Detect which cell encompasses the target text, then output its [x, y] center coordinate. 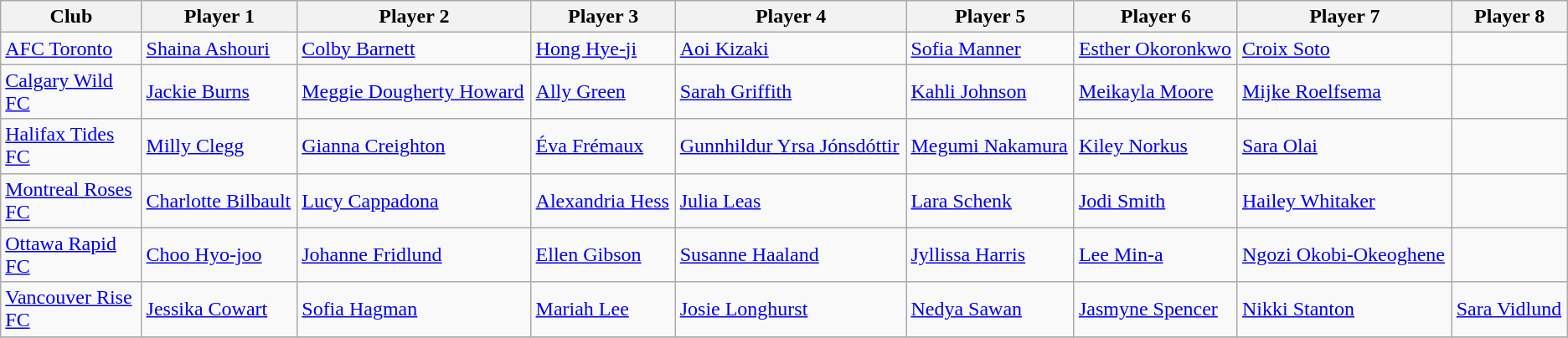
Lara Schenk [990, 201]
Montreal Roses FC [71, 201]
Meikayla Moore [1156, 92]
Johanne Fridlund [414, 254]
Jackie Burns [219, 92]
Ngozi Okobi-Okeoghene [1344, 254]
Sofia Manner [990, 49]
Halifax Tides FC [71, 146]
Colby Barnett [414, 49]
Sofia Hagman [414, 310]
Sara Vidlund [1509, 310]
Shaina Ashouri [219, 49]
Aoi Kizaki [791, 49]
Sara Olai [1344, 146]
Lee Min-a [1156, 254]
Julia Leas [791, 201]
Alexandria Hess [603, 201]
Player 6 [1156, 17]
Milly Clegg [219, 146]
Mijke Roelfsema [1344, 92]
Vancouver Rise FC [71, 310]
Player 3 [603, 17]
Nikki Stanton [1344, 310]
Nedya Sawan [990, 310]
Meggie Dougherty Howard [414, 92]
Kahli Johnson [990, 92]
Charlotte Bilbault [219, 201]
Sarah Griffith [791, 92]
Player 1 [219, 17]
Éva Frémaux [603, 146]
Gunnhildur Yrsa Jónsdóttir [791, 146]
Player 4 [791, 17]
Player 7 [1344, 17]
Kiley Norkus [1156, 146]
Jessika Cowart [219, 310]
Croix Soto [1344, 49]
Club [71, 17]
Josie Longhurst [791, 310]
Calgary Wild FC [71, 92]
Hong Hye-ji [603, 49]
Megumi Nakamura [990, 146]
Player 2 [414, 17]
Ally Green [603, 92]
Player 8 [1509, 17]
AFC Toronto [71, 49]
Gianna Creighton [414, 146]
Susanne Haaland [791, 254]
Jyllissa Harris [990, 254]
Mariah Lee [603, 310]
Esther Okoronkwo [1156, 49]
Jasmyne Spencer [1156, 310]
Jodi Smith [1156, 201]
Ottawa Rapid FC [71, 254]
Hailey Whitaker [1344, 201]
Choo Hyo-joo [219, 254]
Ellen Gibson [603, 254]
Lucy Cappadona [414, 201]
Player 5 [990, 17]
